Find where the given text appears and provide that cell's center as [x, y] coordinate. 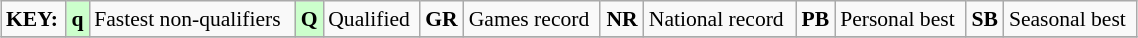
Fastest non-qualifiers [192, 19]
Seasonal best [1070, 19]
Games record [532, 19]
KEY: [34, 19]
Personal best [900, 19]
q [78, 19]
National record [720, 19]
GR [442, 19]
NR [622, 19]
PB [816, 19]
Q [309, 19]
Qualified [371, 19]
SB [985, 19]
